Detect which cell encompasses the target text, then output its (x, y) center coordinate. 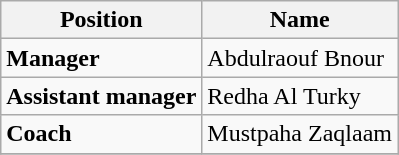
Mustpaha Zaqlaam (300, 134)
Manager (102, 58)
Abdulraouf Bnour (300, 58)
Redha Al Turky (300, 96)
Name (300, 20)
Assistant manager (102, 96)
Position (102, 20)
Coach (102, 134)
